Identify which cell holds the provided text, then report its (x, y) central coordinate. 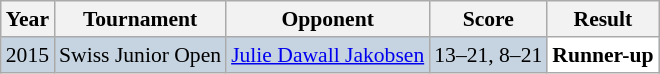
Tournament (140, 19)
Score (488, 19)
Julie Dawall Jakobsen (328, 55)
Result (602, 19)
2015 (28, 55)
Runner-up (602, 55)
Swiss Junior Open (140, 55)
Opponent (328, 19)
13–21, 8–21 (488, 55)
Year (28, 19)
